Pinpoint the cell where the given text exists, returning its [X, Y] midpoint coordinate. 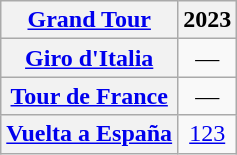
Grand Tour [90, 20]
Vuelta a España [90, 134]
Tour de France [90, 96]
Giro d'Italia [90, 58]
123 [208, 134]
2023 [208, 20]
